Determine the [x, y] coordinate at the center of the cell enclosing the given text.  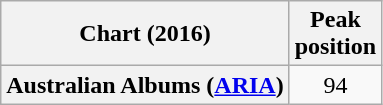
Australian Albums (ARIA) [145, 85]
94 [335, 85]
Chart (2016) [145, 34]
Peak position [335, 34]
